Locate the cell with the specified text and output its [x, y] center coordinate. 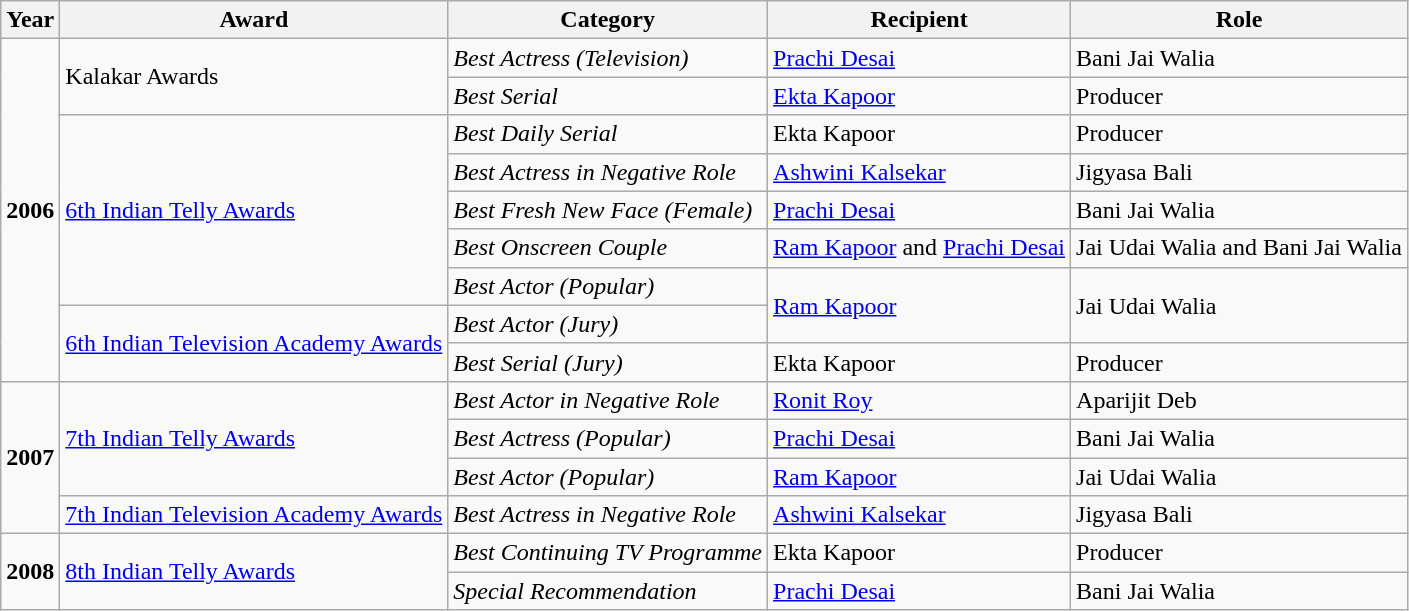
Best Onscreen Couple [608, 248]
Ronit Roy [920, 400]
6th Indian Television Academy Awards [254, 343]
Best Daily Serial [608, 134]
Role [1240, 20]
Kalakar Awards [254, 77]
Award [254, 20]
Category [608, 20]
8th Indian Telly Awards [254, 572]
2006 [30, 210]
2007 [30, 457]
Best Continuing TV Programme [608, 553]
Best Actor (Jury) [608, 324]
7th Indian Telly Awards [254, 438]
Aparijit Deb [1240, 400]
Best Serial (Jury) [608, 362]
2008 [30, 572]
Best Actor in Negative Role [608, 400]
Best Actress (Television) [608, 58]
Jai Udai Walia and Bani Jai Walia [1240, 248]
Year [30, 20]
Best Fresh New Face (Female) [608, 210]
Ram Kapoor and Prachi Desai [920, 248]
Special Recommendation [608, 591]
Best Serial [608, 96]
7th Indian Television Academy Awards [254, 515]
Recipient [920, 20]
6th Indian Telly Awards [254, 210]
Best Actress (Popular) [608, 438]
